Find where the given text appears and provide that cell's center as (x, y) coordinate. 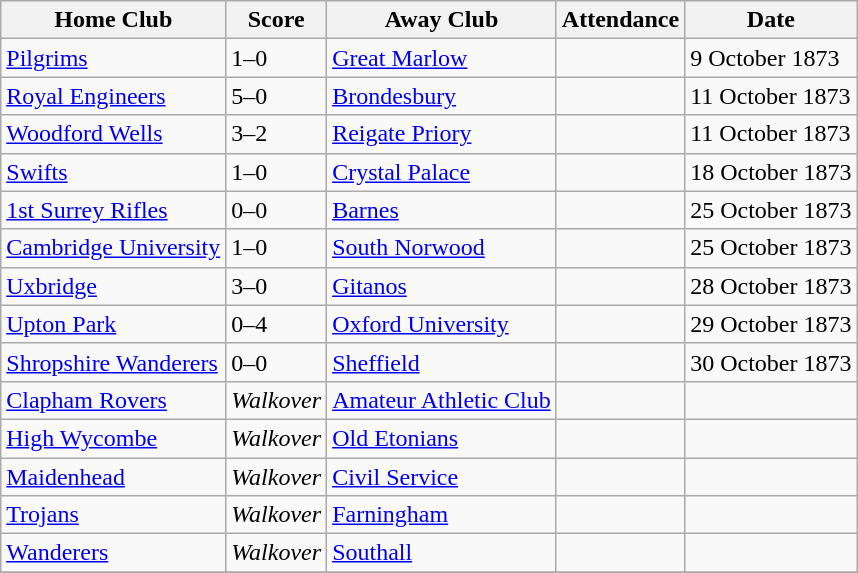
Away Club (442, 20)
Trojans (114, 515)
Wanderers (114, 553)
Shropshire Wanderers (114, 362)
Clapham Rovers (114, 400)
9 October 1873 (771, 58)
3–2 (276, 134)
Reigate Priory (442, 134)
Swifts (114, 172)
30 October 1873 (771, 362)
Upton Park (114, 324)
Score (276, 20)
5–0 (276, 96)
Gitanos (442, 286)
South Norwood (442, 248)
Uxbridge (114, 286)
Southall (442, 553)
Amateur Athletic Club (442, 400)
Home Club (114, 20)
Barnes (442, 210)
Farningham (442, 515)
Crystal Palace (442, 172)
Brondesbury (442, 96)
Civil Service (442, 477)
Oxford University (442, 324)
Sheffield (442, 362)
Cambridge University (114, 248)
Royal Engineers (114, 96)
0–4 (276, 324)
Pilgrims (114, 58)
Attendance (620, 20)
29 October 1873 (771, 324)
18 October 1873 (771, 172)
3–0 (276, 286)
28 October 1873 (771, 286)
Date (771, 20)
1st Surrey Rifles (114, 210)
Woodford Wells (114, 134)
High Wycombe (114, 438)
Old Etonians (442, 438)
Maidenhead (114, 477)
Great Marlow (442, 58)
